Identify which cell holds the provided text, then report its (X, Y) central coordinate. 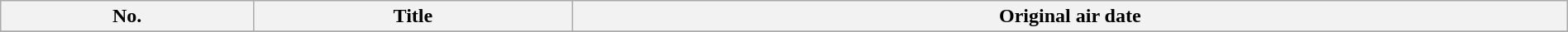
Original air date (1070, 16)
Title (413, 16)
No. (127, 16)
